From the cell containing the given text, extract its center point as (x, y) coordinate. 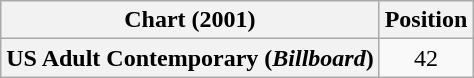
42 (426, 58)
Chart (2001) (190, 20)
US Adult Contemporary (Billboard) (190, 58)
Position (426, 20)
